Detect which cell encompasses the target text, then output its (x, y) center coordinate. 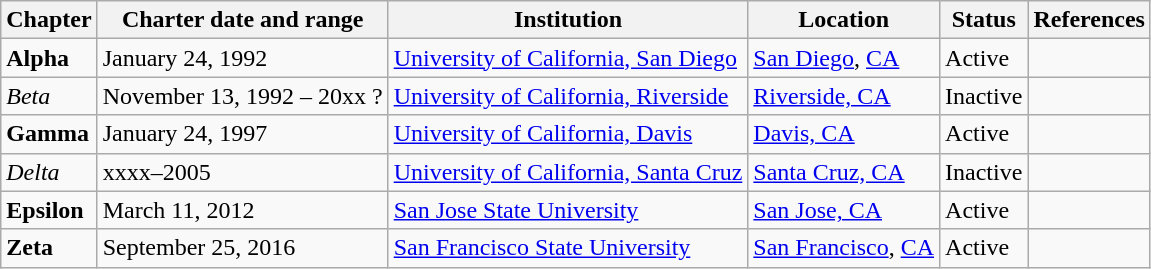
Institution (568, 20)
Davis, CA (844, 134)
Riverside, CA (844, 96)
University of California, Davis (568, 134)
March 11, 2012 (242, 210)
Charter date and range (242, 20)
January 24, 1992 (242, 58)
Delta (49, 172)
San Diego, CA (844, 58)
Santa Cruz, CA (844, 172)
Zeta (49, 248)
References (1090, 20)
November 13, 1992 – 20xx ? (242, 96)
xxxx–2005 (242, 172)
Epsilon (49, 210)
Status (984, 20)
Alpha (49, 58)
Gamma (49, 134)
Beta (49, 96)
September 25, 2016 (242, 248)
University of California, San Diego (568, 58)
University of California, Riverside (568, 96)
University of California, Santa Cruz (568, 172)
Location (844, 20)
San Jose State University (568, 210)
January 24, 1997 (242, 134)
San Jose, CA (844, 210)
San Francisco, CA (844, 248)
Chapter (49, 20)
San Francisco State University (568, 248)
